Find where the given text appears and provide that cell's center as [x, y] coordinate. 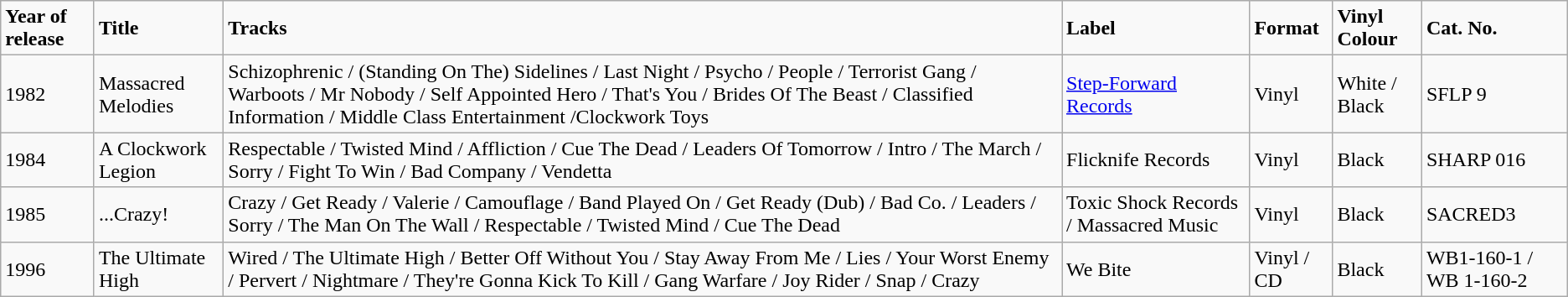
SACRED3 [1494, 215]
Vinyl Colour [1377, 29]
The Ultimate High [158, 268]
Step-Forward Records [1156, 94]
Label [1156, 29]
1982 [48, 94]
...Crazy! [158, 215]
Cat. No. [1494, 29]
Toxic Shock Records / Massacred Music [1156, 215]
White / Black [1377, 94]
1985 [48, 215]
Flicknife Records [1156, 159]
Title [158, 29]
WB1-160-1 / WB 1-160-2 [1494, 268]
1984 [48, 159]
Respectable / Twisted Mind / Affliction / Cue The Dead / Leaders Of Tomorrow / Intro / The March / Sorry / Fight To Win / Bad Company / Vendetta [643, 159]
Vinyl / CD [1292, 268]
SHARP 016 [1494, 159]
SFLP 9 [1494, 94]
Format [1292, 29]
A Clockwork Legion [158, 159]
Massacred Melodies [158, 94]
Year of release [48, 29]
Tracks [643, 29]
1996 [48, 268]
We Bite [1156, 268]
